Search for the cell housing the specified text and yield its [x, y] center coordinate. 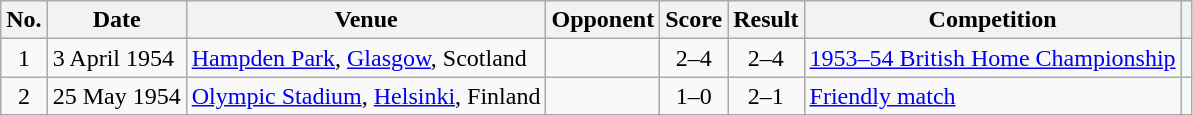
2–1 [766, 96]
Hampden Park, Glasgow, Scotland [366, 58]
Result [766, 20]
Date [116, 20]
Competition [992, 20]
25 May 1954 [116, 96]
Venue [366, 20]
1 [24, 58]
2 [24, 96]
Score [694, 20]
Friendly match [992, 96]
Olympic Stadium, Helsinki, Finland [366, 96]
1–0 [694, 96]
Opponent [603, 20]
No. [24, 20]
1953–54 British Home Championship [992, 58]
3 April 1954 [116, 58]
